Scan for the cell matching the given text and deliver its [x, y] coordinate at center. 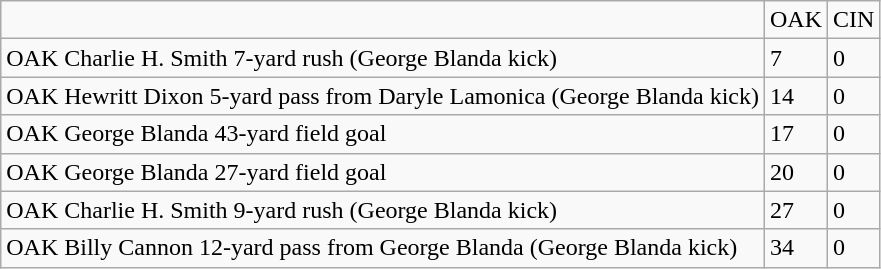
OAK Billy Cannon 12-yard pass from George Blanda (George Blanda kick) [383, 248]
OAK [796, 20]
OAK George Blanda 27-yard field goal [383, 172]
OAK George Blanda 43-yard field goal [383, 134]
CIN [854, 20]
OAK Charlie H. Smith 7-yard rush (George Blanda kick) [383, 58]
OAK Charlie H. Smith 9-yard rush (George Blanda kick) [383, 210]
20 [796, 172]
34 [796, 248]
27 [796, 210]
14 [796, 96]
17 [796, 134]
OAK Hewritt Dixon 5-yard pass from Daryle Lamonica (George Blanda kick) [383, 96]
7 [796, 58]
